Pinpoint the cell where the given text exists, returning its [x, y] midpoint coordinate. 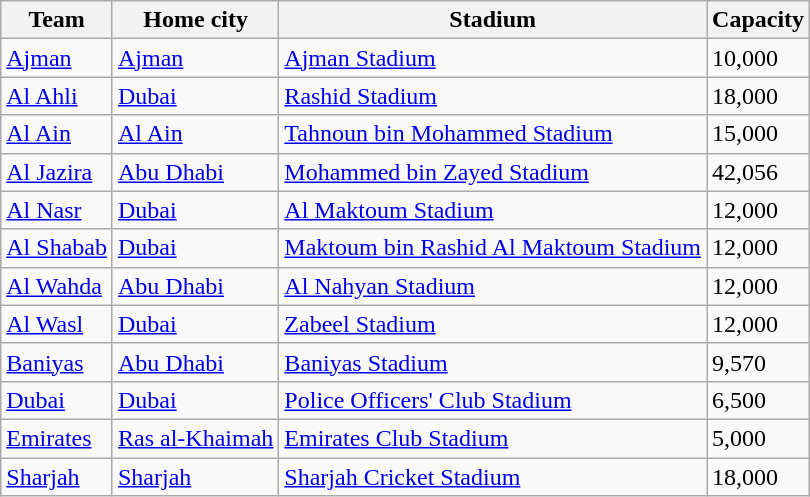
Police Officers' Club Stadium [493, 400]
Al Nahyan Stadium [493, 286]
Al Maktoum Stadium [493, 210]
Stadium [493, 20]
Al Shabab [57, 248]
5,000 [758, 438]
6,500 [758, 400]
9,570 [758, 362]
Baniyas Stadium [493, 362]
Emirates [57, 438]
15,000 [758, 134]
Baniyas [57, 362]
Al Wahda [57, 286]
Maktoum bin Rashid Al Maktoum Stadium [493, 248]
Home city [195, 20]
Al Wasl [57, 324]
Al Ahli [57, 96]
Zabeel Stadium [493, 324]
Al Jazira [57, 172]
10,000 [758, 58]
Ajman Stadium [493, 58]
Capacity [758, 20]
Team [57, 20]
Sharjah Cricket Stadium [493, 477]
Ras al-Khaimah [195, 438]
42,056 [758, 172]
Rashid Stadium [493, 96]
Emirates Club Stadium [493, 438]
Mohammed bin Zayed Stadium [493, 172]
Tahnoun bin Mohammed Stadium [493, 134]
Al Nasr [57, 210]
